Locate the cell with the specified text and output its (X, Y) center coordinate. 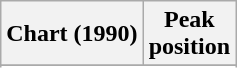
Chart (1990) (72, 34)
Peakposition (189, 34)
